Detect which cell encompasses the target text, then output its (x, y) center coordinate. 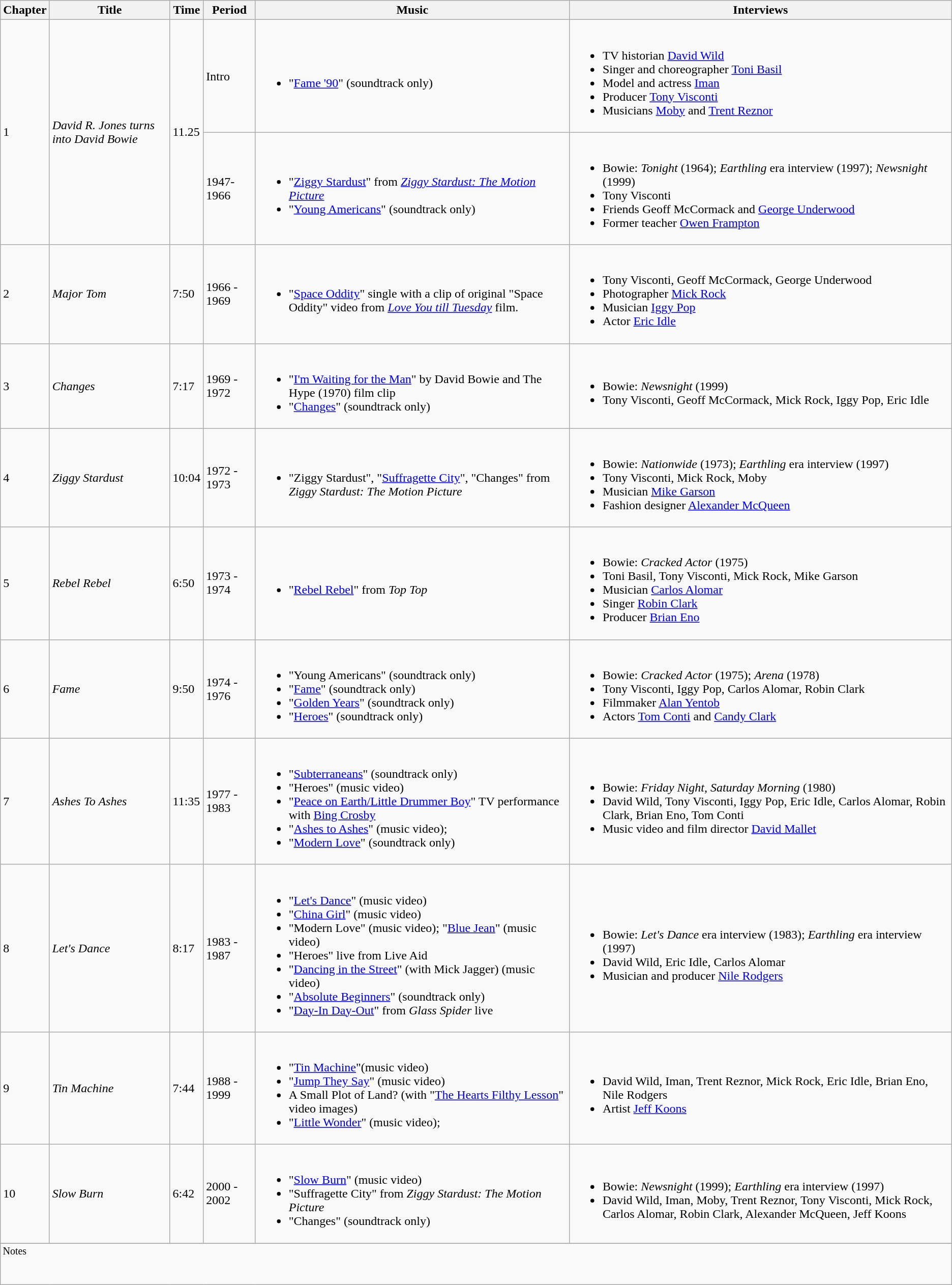
Chapter (25, 10)
6:42 (187, 1193)
6 (25, 689)
1977 - 1983 (229, 801)
2 (25, 294)
1983 - 1987 (229, 948)
Major Tom (110, 294)
1988 - 1999 (229, 1088)
1 (25, 132)
Bowie: Let's Dance era interview (1983); Earthling era interview (1997)David Wild, Eric Idle, Carlos AlomarMusician and producer Nile Rodgers (760, 948)
Music (412, 10)
"Slow Burn" (music video)"Suffragette City" from Ziggy Stardust: The Motion Picture"Changes" (soundtrack only) (412, 1193)
1973 - 1974 (229, 583)
Intro (229, 76)
TV historian David WildSinger and choreographer Toni BasilModel and actress ImanProducer Tony ViscontiMusicians Moby and Trent Reznor (760, 76)
"Rebel Rebel" from Top Top (412, 583)
"Young Americans" (soundtrack only)"Fame" (soundtrack only)"Golden Years" (soundtrack only)"Heroes" (soundtrack only) (412, 689)
7 (25, 801)
"Ziggy Stardust", "Suffragette City", "Changes" from Ziggy Stardust: The Motion Picture (412, 478)
Time (187, 10)
Slow Burn (110, 1193)
4 (25, 478)
Title (110, 10)
10 (25, 1193)
10:04 (187, 478)
8:17 (187, 948)
Period (229, 10)
Let's Dance (110, 948)
Changes (110, 386)
9:50 (187, 689)
Bowie: Nationwide (1973); Earthling era interview (1997)Tony Visconti, Mick Rock, MobyMusician Mike GarsonFashion designer Alexander McQueen (760, 478)
11.25 (187, 132)
Rebel Rebel (110, 583)
7:50 (187, 294)
"Fame '90" (soundtrack only) (412, 76)
9 (25, 1088)
5 (25, 583)
1974 - 1976 (229, 689)
7:44 (187, 1088)
7:17 (187, 386)
1947-1966 (229, 188)
"Ziggy Stardust" from Ziggy Stardust: The Motion Picture"Young Americans" (soundtrack only) (412, 188)
6:50 (187, 583)
Interviews (760, 10)
3 (25, 386)
Bowie: Cracked Actor (1975); Arena (1978)Tony Visconti, Iggy Pop, Carlos Alomar, Robin ClarkFilmmaker Alan YentobActors Tom Conti and Candy Clark (760, 689)
Tin Machine (110, 1088)
Fame (110, 689)
2000 - 2002 (229, 1193)
1969 - 1972 (229, 386)
Bowie: Newsnight (1999)Tony Visconti, Geoff McCormack, Mick Rock, Iggy Pop, Eric Idle (760, 386)
1972 - 1973 (229, 478)
"I'm Waiting for the Man" by David Bowie and The Hype (1970) film clip"Changes" (soundtrack only) (412, 386)
Tony Visconti, Geoff McCormack, George UnderwoodPhotographer Mick RockMusician Iggy PopActor Eric Idle (760, 294)
David R. Jones turns into David Bowie (110, 132)
11:35 (187, 801)
David Wild, Iman, Trent Reznor, Mick Rock, Eric Idle, Brian Eno, Nile RodgersArtist Jeff Koons (760, 1088)
Ziggy Stardust (110, 478)
1966 - 1969 (229, 294)
Bowie: Cracked Actor (1975)Toni Basil, Tony Visconti, Mick Rock, Mike GarsonMusician Carlos AlomarSinger Robin ClarkProducer Brian Eno (760, 583)
8 (25, 948)
"Space Oddity" single with a clip of original "Space Oddity" video from Love You till Tuesday film. (412, 294)
Ashes To Ashes (110, 801)
Notes (476, 1264)
